Locate the cell with the specified text and output its [X, Y] center coordinate. 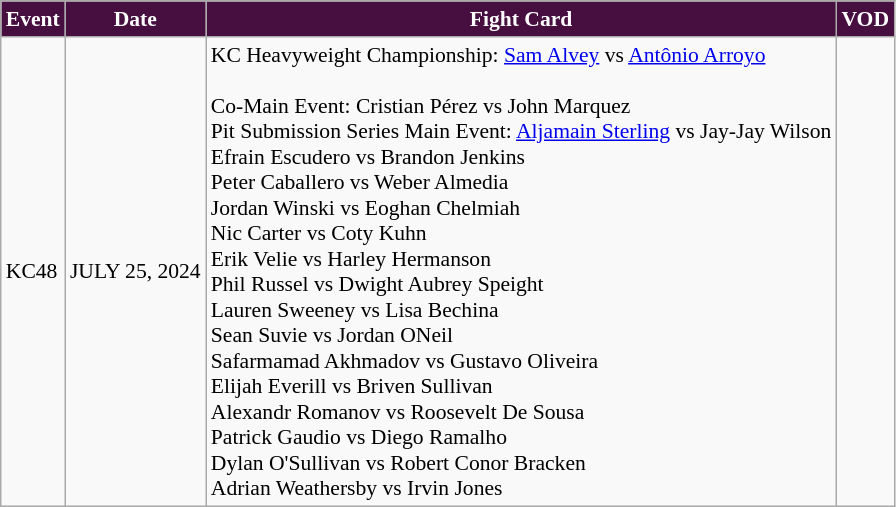
JULY 25, 2024 [136, 272]
KC48 [33, 272]
Event [33, 19]
VOD [865, 19]
Fight Card [522, 19]
Date [136, 19]
